Search for the cell housing the specified text and yield its (x, y) center coordinate. 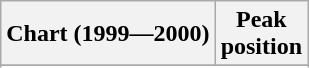
Chart (1999—2000) (108, 34)
Peakposition (261, 34)
